From the cell containing the given text, extract its center point as (x, y) coordinate. 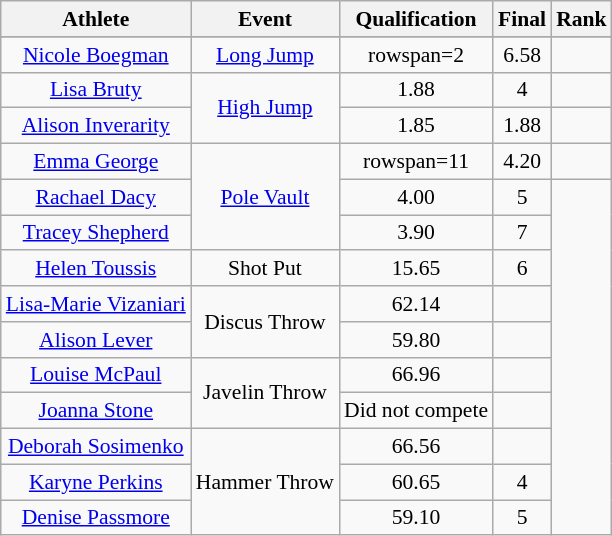
Denise Passmore (96, 518)
Pole Vault (265, 198)
Athlete (96, 19)
Lisa Bruty (96, 90)
Alison Inverarity (96, 126)
60.65 (416, 482)
rowspan=2 (416, 55)
62.14 (416, 304)
Tracey Shepherd (96, 233)
Deborah Sosimenko (96, 447)
4.00 (416, 197)
Qualification (416, 19)
Event (265, 19)
Emma George (96, 162)
High Jump (265, 108)
59.80 (416, 340)
Nicole Boegman (96, 55)
Hammer Throw (265, 482)
Joanna Stone (96, 411)
66.96 (416, 375)
Alison Lever (96, 340)
1.85 (416, 126)
6 (522, 269)
7 (522, 233)
Did not compete (416, 411)
4.20 (522, 162)
Helen Toussis (96, 269)
Karyne Perkins (96, 482)
59.10 (416, 518)
rowspan=11 (416, 162)
3.90 (416, 233)
Long Jump (265, 55)
Shot Put (265, 269)
Javelin Throw (265, 392)
66.56 (416, 447)
6.58 (522, 55)
Lisa-Marie Vizaniari (96, 304)
Rank (582, 19)
15.65 (416, 269)
Louise McPaul (96, 375)
Final (522, 19)
Discus Throw (265, 322)
Rachael Dacy (96, 197)
